Detect which cell encompasses the target text, then output its (x, y) center coordinate. 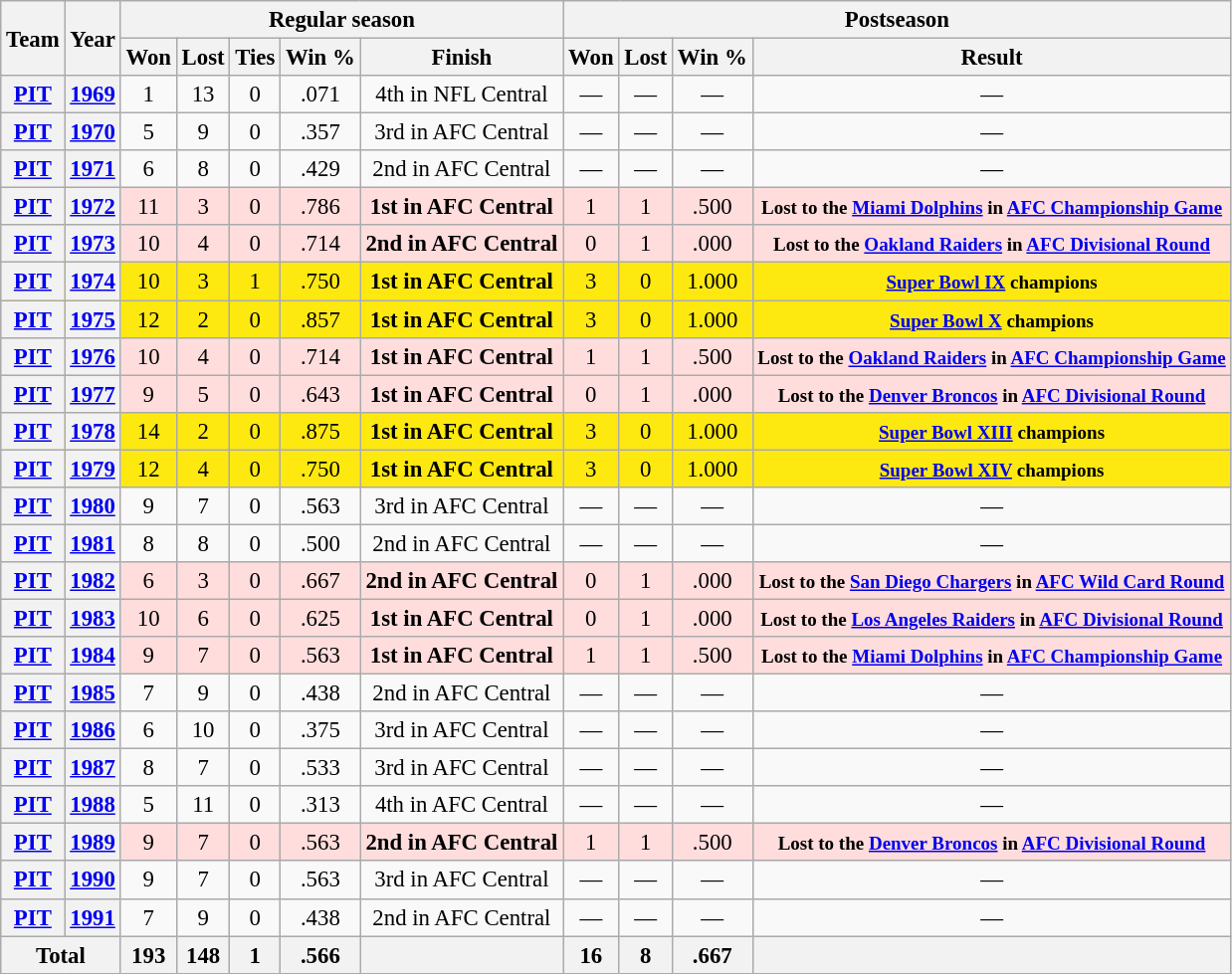
1986 (93, 730)
16 (591, 955)
1984 (93, 656)
.786 (320, 207)
1978 (93, 431)
.375 (320, 730)
Finish (462, 58)
Result (991, 58)
.625 (320, 618)
193 (148, 955)
Postseason (898, 20)
.429 (320, 169)
1982 (93, 581)
1979 (93, 469)
Super Bowl IX champions (991, 282)
Team (33, 38)
1990 (93, 880)
Ties (255, 58)
.071 (320, 95)
13 (203, 95)
1971 (93, 169)
148 (203, 955)
1983 (93, 618)
1976 (93, 356)
1981 (93, 543)
.566 (320, 955)
Super Bowl XIV champions (991, 469)
Lost to the Oakland Raiders in AFC Championship Game (991, 356)
1972 (93, 207)
4th in AFC Central (462, 805)
1985 (93, 693)
1977 (93, 394)
Lost to the Oakland Raiders in AFC Divisional Round (991, 244)
4th in NFL Central (462, 95)
Super Bowl XIII champions (991, 431)
1969 (93, 95)
Lost to the Los Angeles Raiders in AFC Divisional Round (991, 618)
.313 (320, 805)
1975 (93, 319)
.875 (320, 431)
1974 (93, 282)
1980 (93, 506)
Regular season (342, 20)
1970 (93, 132)
Year (93, 38)
1987 (93, 768)
Lost to the San Diego Chargers in AFC Wild Card Round (991, 581)
1989 (93, 843)
14 (148, 431)
1988 (93, 805)
Total (61, 955)
1973 (93, 244)
.533 (320, 768)
.857 (320, 319)
.643 (320, 394)
.357 (320, 132)
1991 (93, 917)
Super Bowl X champions (991, 319)
